Return the (x, y) coordinate for the center point of the cell that contains the specified text.  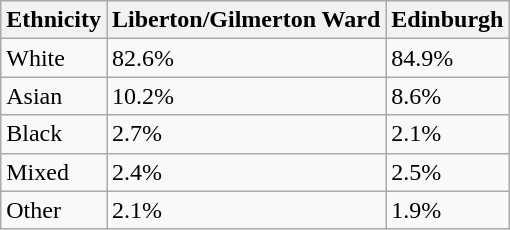
Asian (54, 96)
10.2% (246, 96)
Mixed (54, 172)
84.9% (448, 58)
White (54, 58)
Liberton/Gilmerton Ward (246, 20)
8.6% (448, 96)
Black (54, 134)
82.6% (246, 58)
Other (54, 210)
1.9% (448, 210)
2.7% (246, 134)
Edinburgh (448, 20)
2.5% (448, 172)
2.4% (246, 172)
Ethnicity (54, 20)
